Pinpoint the cell where the given text exists, returning its (X, Y) midpoint coordinate. 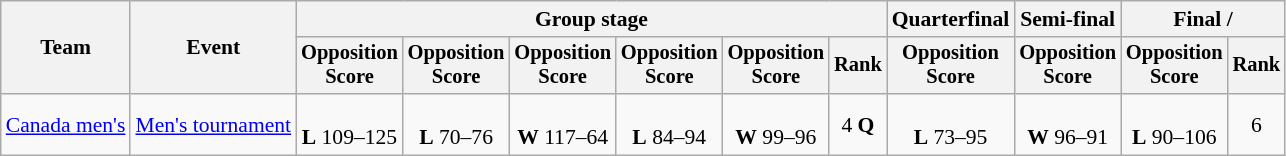
Team (66, 48)
Semi-final (1068, 19)
W 99–96 (776, 124)
W 117–64 (562, 124)
4 Q (858, 124)
Group stage (592, 19)
Men's tournament (213, 124)
6 (1257, 124)
Canada men's (66, 124)
L 73–95 (951, 124)
L 109–125 (350, 124)
L 90–106 (1174, 124)
W 96–91 (1068, 124)
L 84–94 (670, 124)
Quarterfinal (951, 19)
Final / (1203, 19)
Event (213, 48)
L 70–76 (456, 124)
